Return the (x, y) coordinate for the center point of the cell that contains the specified text.  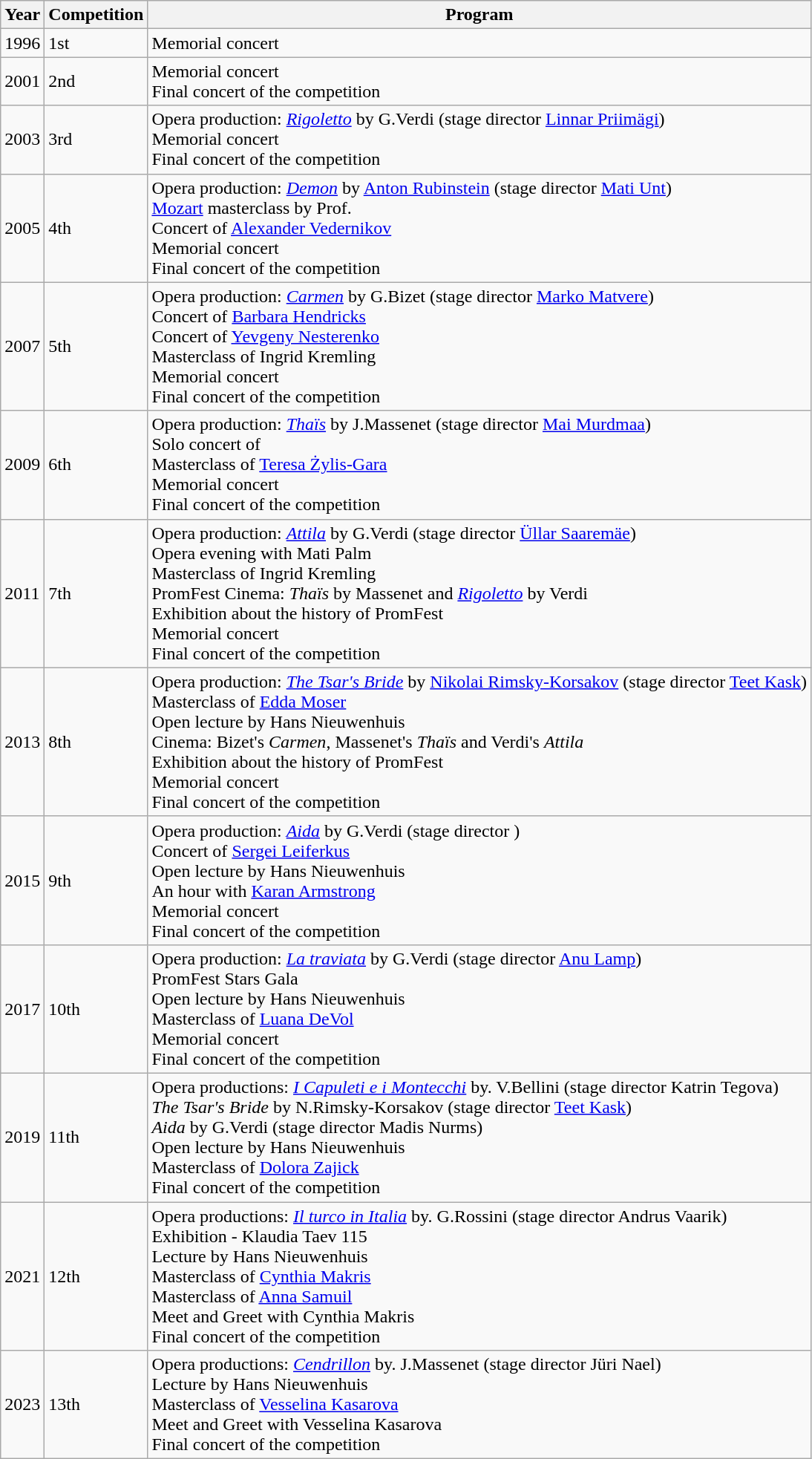
2003 (22, 140)
1st (96, 43)
4th (96, 228)
Competition (96, 15)
Memorial concert (479, 43)
11th (96, 1138)
7th (96, 593)
2007 (22, 346)
2009 (22, 465)
12th (96, 1276)
3rd (96, 140)
Opera production: Rigoletto by G.Verdi (stage director Linnar Priimägi)Memorial concertFinal concert of the competition (479, 140)
5th (96, 346)
Program (479, 15)
2017 (22, 1008)
6th (96, 465)
Memorial concertFinal concert of the competition (479, 82)
2023 (22, 1405)
1996 (22, 43)
2019 (22, 1138)
Year (22, 15)
8th (96, 742)
2001 (22, 82)
2021 (22, 1276)
2005 (22, 228)
10th (96, 1008)
2nd (96, 82)
13th (96, 1405)
2013 (22, 742)
2015 (22, 881)
2011 (22, 593)
9th (96, 881)
